Capture the cell that displays the provided text and extract its (x, y) central coordinate. 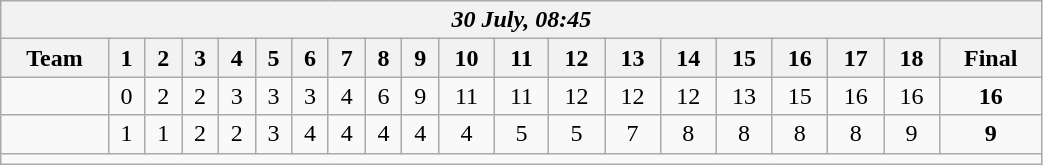
30 July, 08:45 (522, 20)
Team (54, 58)
18 (912, 58)
0 (126, 96)
Final (990, 58)
17 (856, 58)
10 (467, 58)
14 (688, 58)
